Identify which cell holds the provided text, then report its (X, Y) central coordinate. 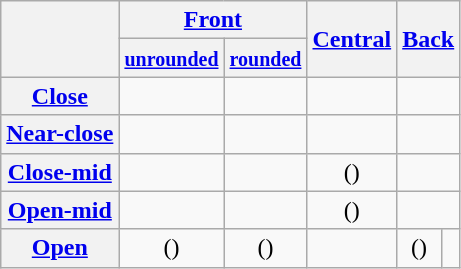
Close (60, 96)
rounded (266, 58)
Open-mid (60, 210)
Back (428, 39)
Front (213, 20)
unrounded (172, 58)
Central (352, 39)
Close-mid (60, 172)
Open (60, 248)
Near-close (60, 134)
